For the text-containing cell, return its midpoint in (x, y) coordinate format. 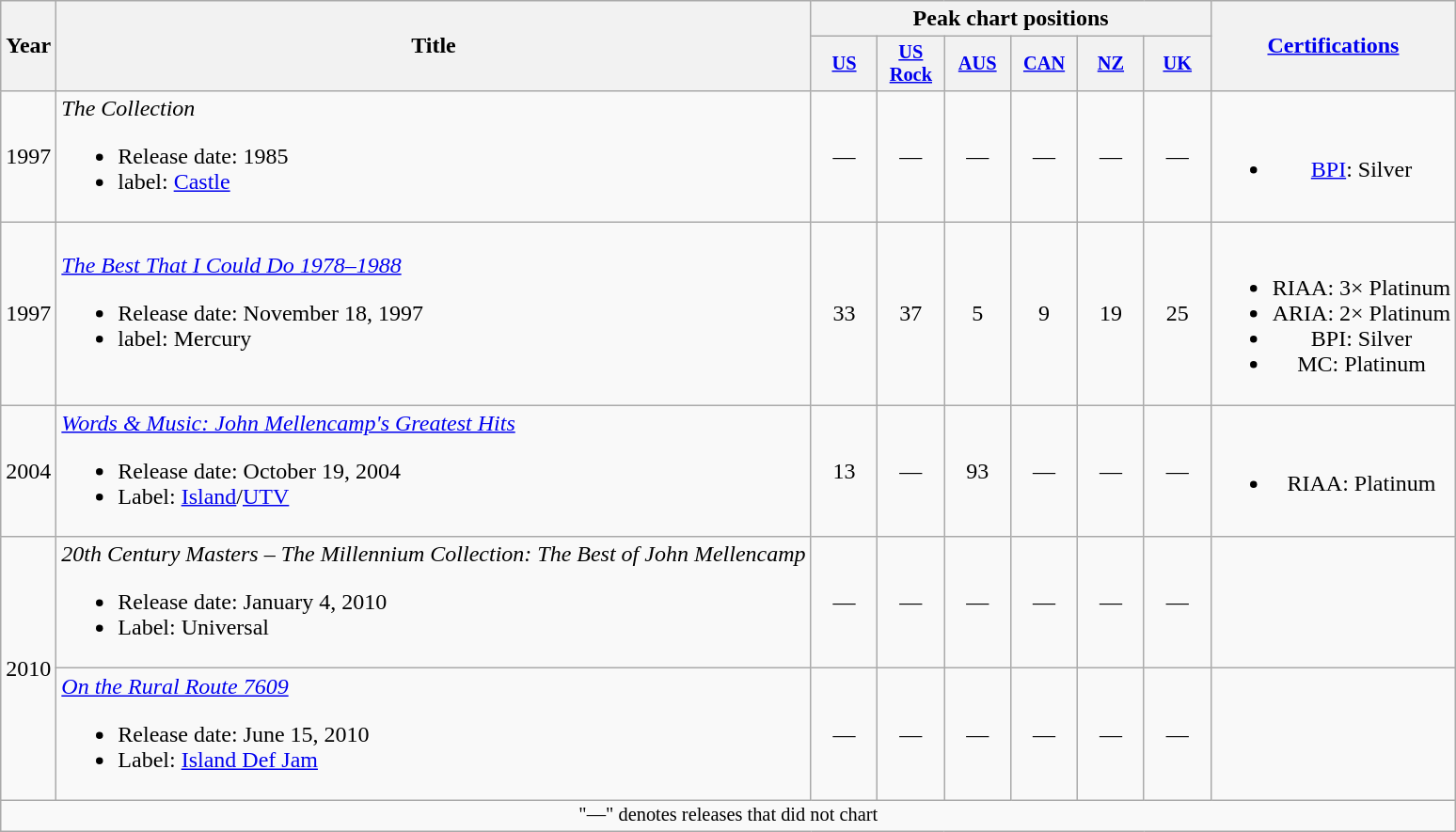
33 (845, 314)
Certifications (1334, 46)
RIAA: 3× PlatinumARIA: 2× PlatinumBPI: SilverMC: Platinum (1334, 314)
UK (1178, 64)
CAN (1044, 64)
37 (910, 314)
5 (978, 314)
BPI: Silver (1334, 156)
The CollectionRelease date: 1985label: Castle (434, 156)
Year (28, 46)
AUS (978, 64)
On the Rural Route 7609Release date: June 15, 2010Label: Island Def Jam (434, 734)
Words & Music: John Mellencamp's Greatest HitsRelease date: October 19, 2004Label: Island/UTV (434, 471)
2004 (28, 471)
Peak chart positions (1010, 19)
US (845, 64)
The Best That I Could Do 1978–1988Release date: November 18, 1997label: Mercury (434, 314)
9 (1044, 314)
"—" denotes releases that did not chart (728, 816)
13 (845, 471)
US Rock (910, 64)
RIAA: Platinum (1334, 471)
2010 (28, 668)
25 (1178, 314)
NZ (1110, 64)
20th Century Masters – The Millennium Collection: The Best of John MellencampRelease date: January 4, 2010Label: Universal (434, 603)
Title (434, 46)
93 (978, 471)
19 (1110, 314)
